Pinpoint the cell where the given text exists, returning its [X, Y] midpoint coordinate. 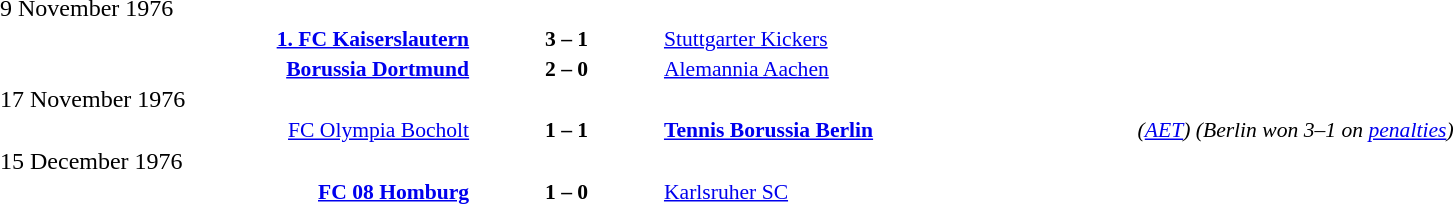
3 – 1 [566, 38]
Tennis Borussia Berlin [898, 130]
1 – 1 [566, 130]
Alemannia Aachen [898, 68]
2 – 0 [566, 68]
Stuttgarter Kickers [898, 38]
